Detect which cell encompasses the target text, then output its (x, y) center coordinate. 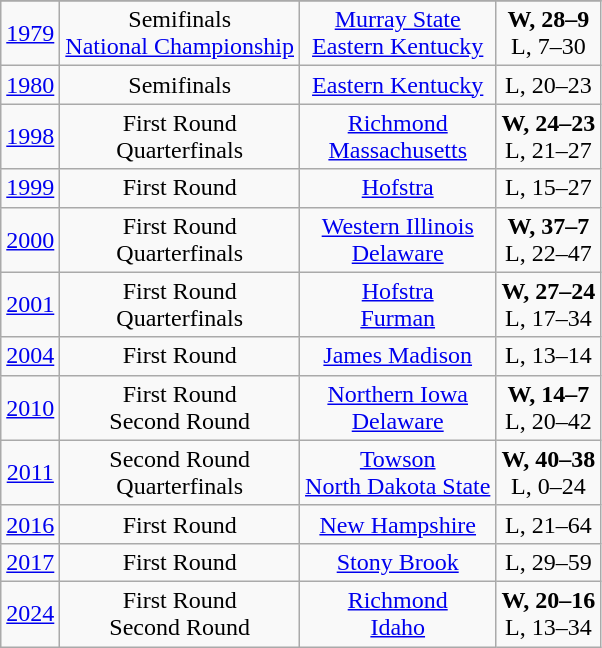
2011 (30, 472)
Western IllinoisDelaware (398, 240)
1998 (30, 136)
1980 (30, 85)
Hofstra (398, 188)
2000 (30, 240)
2016 (30, 524)
New Hampshire (398, 524)
W, 27–24L, 17–34 (548, 304)
HofstraFurman (398, 304)
Stony Brook (398, 562)
W, 14–7L, 20–42 (548, 408)
W, 40–38L, 0–24 (548, 472)
Eastern Kentucky (398, 85)
2010 (30, 408)
1979 (30, 34)
2001 (30, 304)
TowsonNorth Dakota State (398, 472)
1999 (30, 188)
W, 20–16 L, 13–34 (548, 614)
L, 13–14 (548, 356)
W, 37–7L, 22–47 (548, 240)
RichmondMassachusetts (398, 136)
W, 28–9L, 7–30 (548, 34)
L, 15–27 (548, 188)
2004 (30, 356)
W, 24–23L, 21–27 (548, 136)
SemifinalsNational Championship (180, 34)
L, 21–64 (548, 524)
Semifinals (180, 85)
Northern IowaDelaware (398, 408)
James Madison (398, 356)
2024 (30, 614)
Second RoundQuarterfinals (180, 472)
Richmond Idaho (398, 614)
L, 29–59 (548, 562)
Murray StateEastern Kentucky (398, 34)
2017 (30, 562)
L, 20–23 (548, 85)
